Output the (x, y) coordinate of the center of the cell containing the given text.  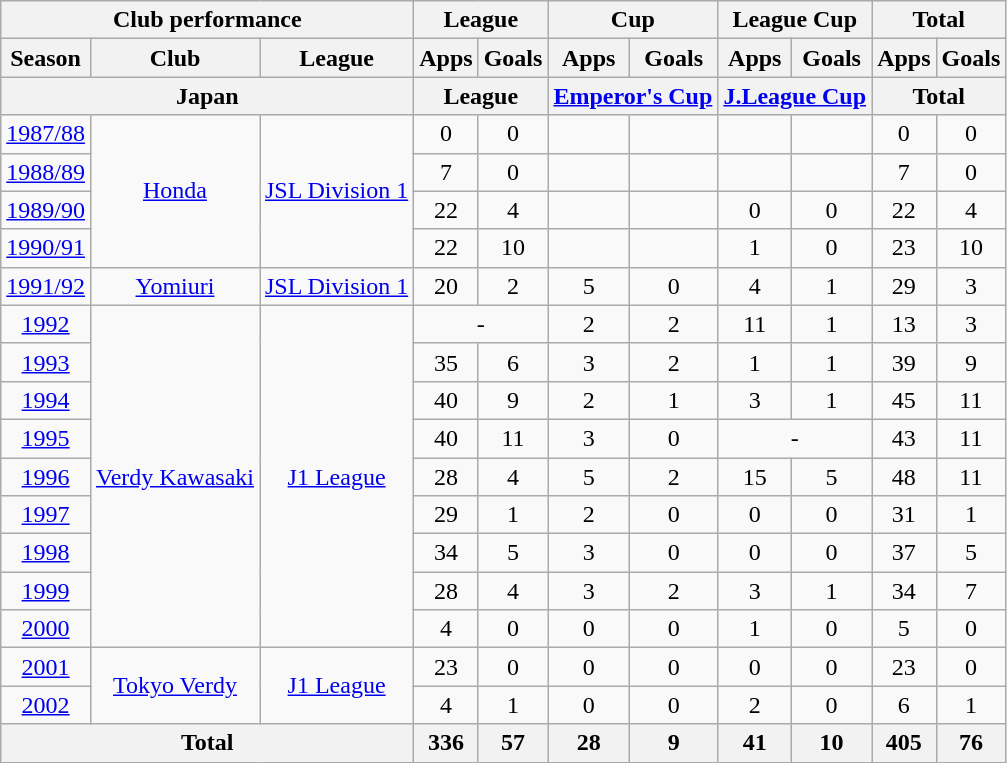
2000 (46, 629)
Japan (208, 96)
1996 (46, 477)
Club (174, 58)
57 (513, 743)
League Cup (795, 20)
Yomiuri (174, 286)
43 (904, 438)
Season (46, 58)
1998 (46, 553)
35 (446, 362)
76 (971, 743)
31 (904, 515)
1990/91 (46, 248)
39 (904, 362)
41 (755, 743)
405 (904, 743)
1987/88 (46, 134)
15 (755, 477)
Cup (633, 20)
20 (446, 286)
Emperor's Cup (633, 96)
Club performance (208, 20)
1992 (46, 324)
1989/90 (46, 210)
45 (904, 400)
Tokyo Verdy (174, 686)
13 (904, 324)
2002 (46, 705)
1993 (46, 362)
1994 (46, 400)
48 (904, 477)
1991/92 (46, 286)
1999 (46, 591)
1995 (46, 438)
Verdy Kawasaki (174, 476)
Honda (174, 191)
336 (446, 743)
J.League Cup (795, 96)
37 (904, 553)
1988/89 (46, 172)
1997 (46, 515)
2001 (46, 667)
